Return the [x, y] coordinate for the center point of the cell that contains the specified text.  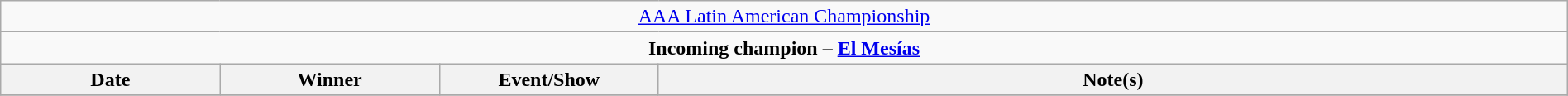
Note(s) [1113, 79]
Incoming champion – El Mesías [784, 48]
Event/Show [549, 79]
Date [111, 79]
AAA Latin American Championship [784, 17]
Winner [329, 79]
